Return the [x, y] coordinate for the center point of the cell that contains the specified text.  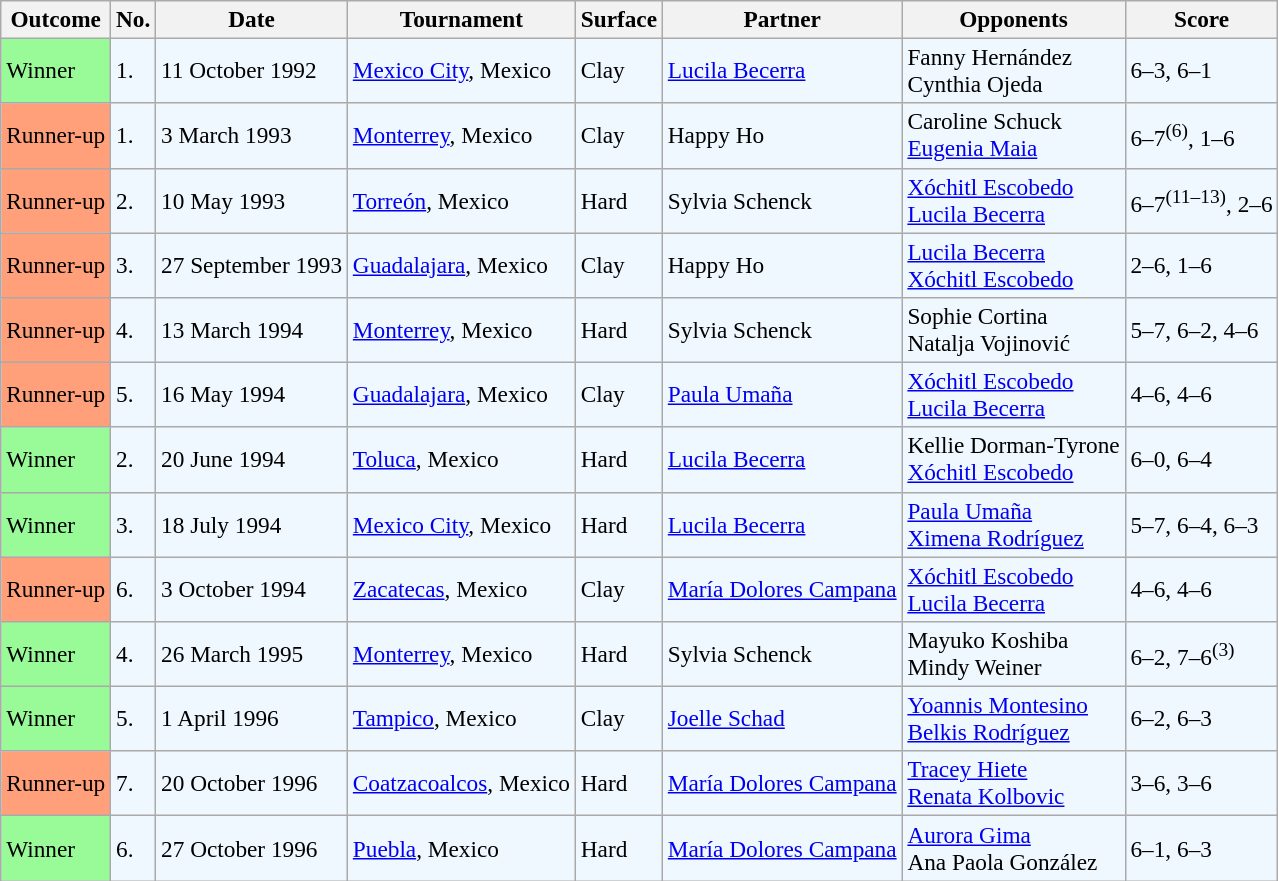
Partner [782, 19]
Opponents [1014, 19]
Sophie Cortina Natalja Vojinović [1014, 330]
6–0, 6–4 [1202, 460]
6–7(11–13), 2–6 [1202, 200]
Coatzacoalcos, Mexico [461, 784]
Paula Umaña [782, 394]
27 October 1996 [252, 848]
Outcome [56, 19]
3 October 1994 [252, 588]
Mayuko Koshiba Mindy Weiner [1014, 654]
3 March 1993 [252, 136]
6–3, 6–1 [1202, 70]
Tournament [461, 19]
Kellie Dorman-Tyrone Xóchitl Escobedo [1014, 460]
13 March 1994 [252, 330]
Caroline Schuck Eugenia Maia [1014, 136]
Toluca, Mexico [461, 460]
Paula Umaña Ximena Rodríguez [1014, 524]
6–1, 6–3 [1202, 848]
5–7, 6–4, 6–3 [1202, 524]
27 September 1993 [252, 264]
Aurora Gima Ana Paola González [1014, 848]
10 May 1993 [252, 200]
2–6, 1–6 [1202, 264]
1 April 1996 [252, 718]
6–2, 7–6(3) [1202, 654]
No. [134, 19]
Tampico, Mexico [461, 718]
6–7(6), 1–6 [1202, 136]
Torreón, Mexico [461, 200]
16 May 1994 [252, 394]
7. [134, 784]
26 March 1995 [252, 654]
Score [1202, 19]
Tracey Hiete Renata Kolbovic [1014, 784]
Joelle Schad [782, 718]
Zacatecas, Mexico [461, 588]
6–2, 6–3 [1202, 718]
Surface [618, 19]
20 October 1996 [252, 784]
5–7, 6–2, 4–6 [1202, 330]
Yoannis Montesino Belkis Rodríguez [1014, 718]
Lucila Becerra Xóchitl Escobedo [1014, 264]
Date [252, 19]
3–6, 3–6 [1202, 784]
Puebla, Mexico [461, 848]
11 October 1992 [252, 70]
20 June 1994 [252, 460]
Fanny Hernández Cynthia Ojeda [1014, 70]
18 July 1994 [252, 524]
